Return (x, y) of the center of cell containing provided text 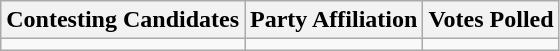
Votes Polled (491, 20)
Contesting Candidates (123, 20)
Party Affiliation (334, 20)
